Capture the cell that displays the provided text and extract its [x, y] central coordinate. 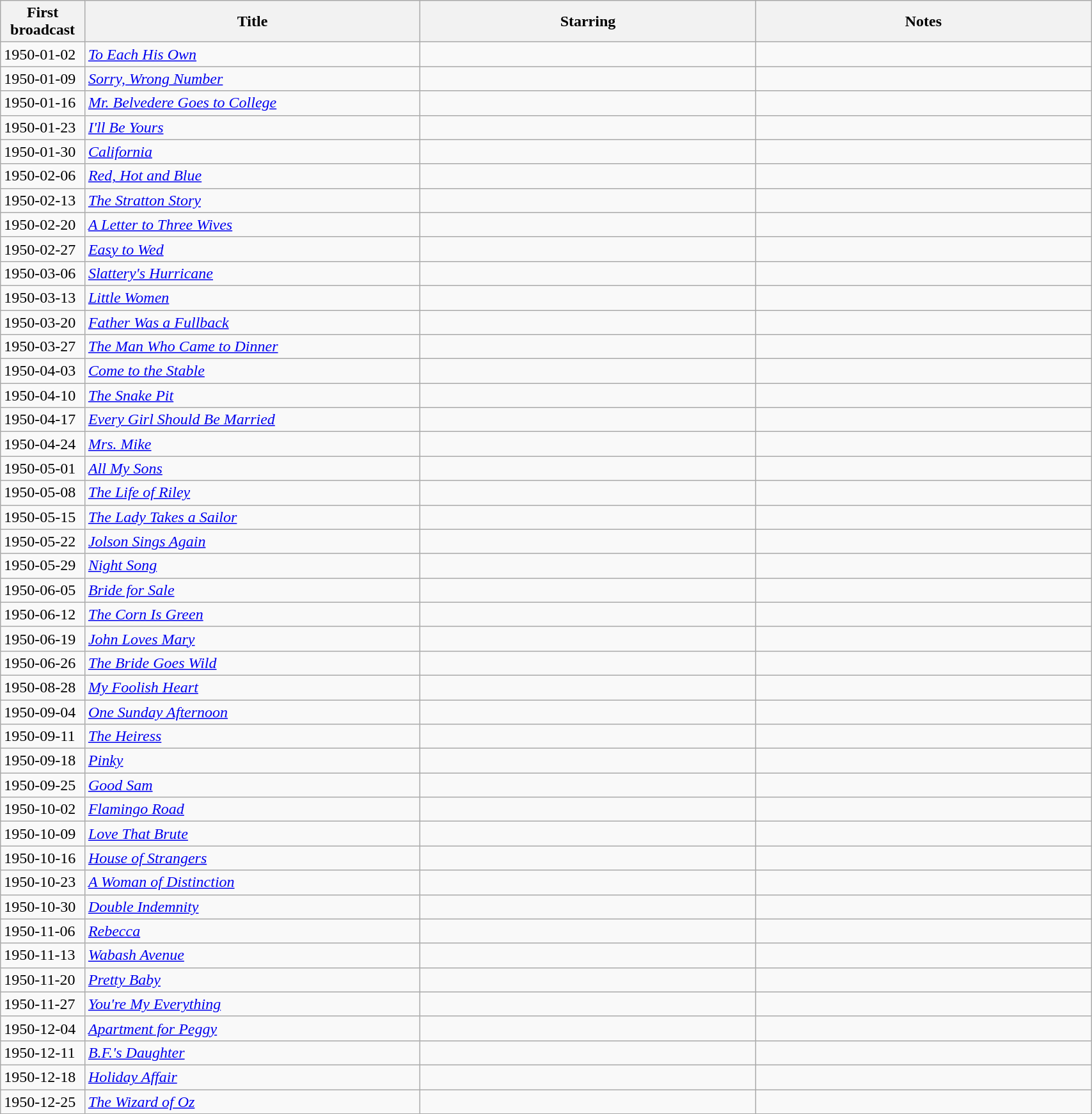
1950-06-12 [43, 614]
The Heiress [252, 736]
1950-12-25 [43, 1101]
1950-05-29 [43, 566]
The Corn Is Green [252, 614]
I'll Be Yours [252, 127]
1950-04-03 [43, 371]
Bride for Sale [252, 590]
1950-06-19 [43, 639]
1950-05-01 [43, 468]
California [252, 152]
Mr. Belvedere Goes to College [252, 103]
John Loves Mary [252, 639]
Red, Hot and Blue [252, 176]
1950-01-30 [43, 152]
1950-12-11 [43, 1053]
Father Was a Fullback [252, 322]
House of Strangers [252, 858]
The Man Who Came to Dinner [252, 347]
1950-08-28 [43, 687]
1950-11-20 [43, 980]
Sorry, Wrong Number [252, 79]
Starring [588, 22]
1950-01-02 [43, 54]
1950-12-04 [43, 1028]
1950-01-23 [43, 127]
You're My Everything [252, 1004]
1950-09-11 [43, 736]
1950-03-06 [43, 273]
1950-09-25 [43, 785]
Notes [923, 22]
The Lady Takes a Sailor [252, 517]
My Foolish Heart [252, 687]
1950-11-27 [43, 1004]
The Wizard of Oz [252, 1101]
Pinky [252, 761]
1950-11-06 [43, 931]
1950-04-24 [43, 444]
First broadcast [43, 22]
Title [252, 22]
To Each His Own [252, 54]
Love That Brute [252, 834]
1950-01-16 [43, 103]
Holiday Affair [252, 1077]
1950-06-05 [43, 590]
1950-10-16 [43, 858]
Good Sam [252, 785]
1950-02-13 [43, 200]
1950-09-18 [43, 761]
Flamingo Road [252, 809]
1950-10-02 [43, 809]
1950-11-13 [43, 955]
1950-10-09 [43, 834]
1950-01-09 [43, 79]
The Life of Riley [252, 493]
1950-02-06 [43, 176]
1950-04-17 [43, 420]
1950-05-15 [43, 517]
B.F.'s Daughter [252, 1053]
1950-09-04 [43, 712]
Night Song [252, 566]
1950-02-27 [43, 249]
1950-04-10 [43, 395]
Pretty Baby [252, 980]
A Woman of Distinction [252, 882]
A Letter to Three Wives [252, 225]
All My Sons [252, 468]
1950-05-22 [43, 541]
Mrs. Mike [252, 444]
1950-05-08 [43, 493]
The Stratton Story [252, 200]
1950-10-23 [43, 882]
Slattery's Hurricane [252, 273]
Wabash Avenue [252, 955]
The Bride Goes Wild [252, 663]
One Sunday Afternoon [252, 712]
The Snake Pit [252, 395]
Come to the Stable [252, 371]
Easy to Wed [252, 249]
1950-10-30 [43, 907]
1950-03-27 [43, 347]
Every Girl Should Be Married [252, 420]
1950-02-20 [43, 225]
Jolson Sings Again [252, 541]
1950-12-18 [43, 1077]
Double Indemnity [252, 907]
1950-03-20 [43, 322]
1950-06-26 [43, 663]
Rebecca [252, 931]
Little Women [252, 298]
1950-03-13 [43, 298]
Apartment for Peggy [252, 1028]
